Return (X, Y) of the center of cell containing provided text 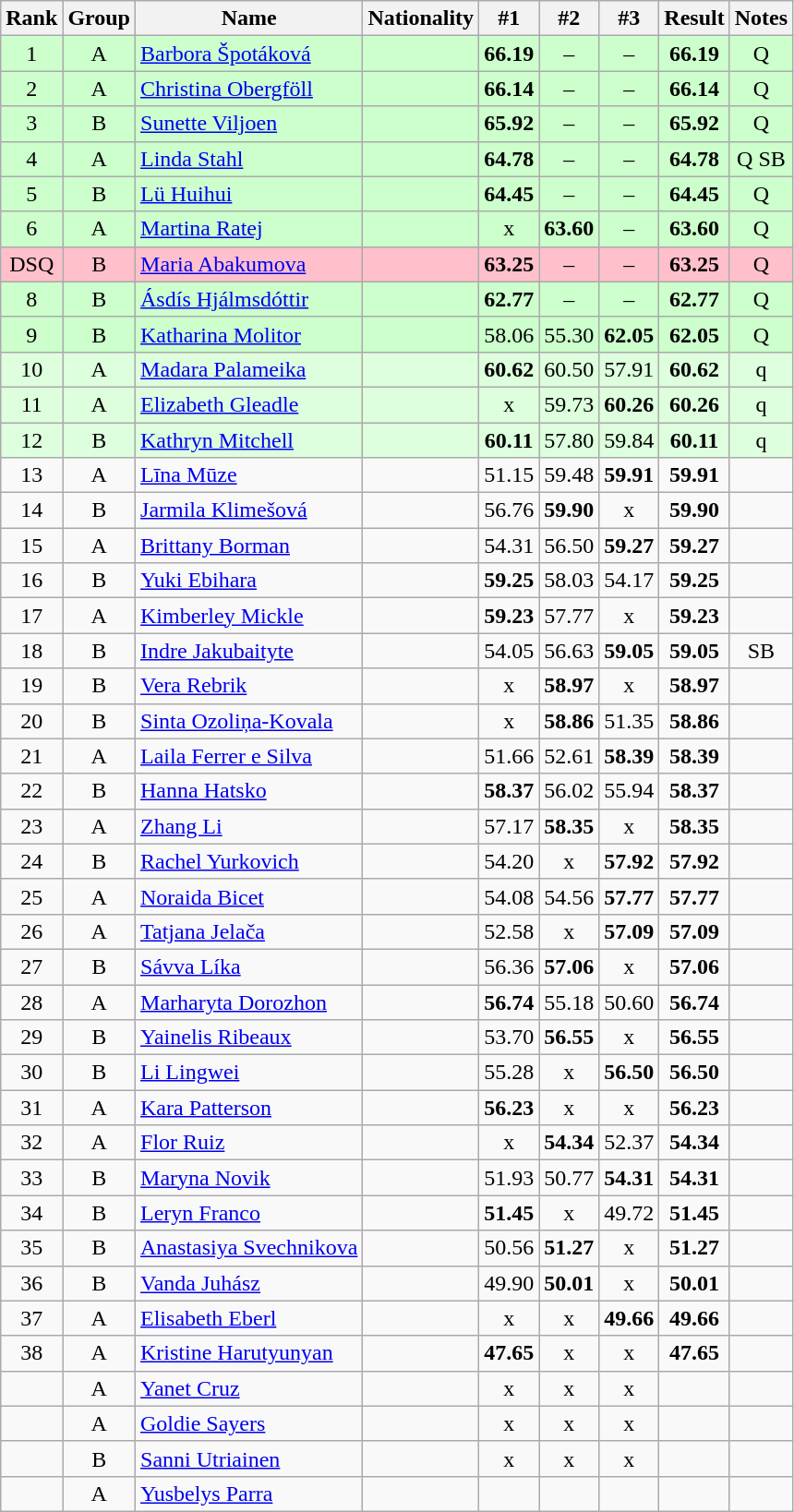
Anastasiya Svechnikova (249, 1248)
49.72 (630, 1213)
59.84 (630, 440)
22 (31, 791)
Nationality (421, 18)
37 (31, 1318)
33 (31, 1178)
52.58 (510, 931)
Zhang Li (249, 826)
Yusbelys Parra (249, 1494)
8 (31, 299)
55.30 (569, 334)
49.90 (510, 1283)
Kara Patterson (249, 1108)
Maryna Novik (249, 1178)
Līna Mūze (249, 475)
13 (31, 475)
16 (31, 581)
34 (31, 1213)
36 (31, 1283)
23 (31, 826)
29 (31, 1038)
51.35 (630, 721)
Vera Rebrik (249, 686)
54.56 (569, 896)
DSQ (31, 264)
Laila Ferrer e Silva (249, 756)
Q SB (761, 159)
55.28 (510, 1073)
52.61 (569, 756)
Lü Huihui (249, 194)
Martina Ratej (249, 229)
20 (31, 721)
14 (31, 510)
57.91 (630, 369)
18 (31, 651)
57.80 (569, 440)
56.63 (569, 651)
35 (31, 1248)
Sunette Viljoen (249, 124)
55.94 (630, 791)
#1 (510, 18)
Hanna Hatsko (249, 791)
Sinta Ozoliņa-Kovala (249, 721)
Yuki Ebihara (249, 581)
Group (100, 18)
55.18 (569, 1002)
Yainelis Ribeaux (249, 1038)
Elizabeth Gleadle (249, 404)
32 (31, 1143)
11 (31, 404)
17 (31, 616)
6 (31, 229)
Tatjana Jelača (249, 931)
54.05 (510, 651)
5 (31, 194)
60.50 (569, 369)
25 (31, 896)
51.66 (510, 756)
12 (31, 440)
50.60 (630, 1002)
1 (31, 54)
50.56 (510, 1248)
Kristine Harutyunyan (249, 1353)
54.08 (510, 896)
26 (31, 931)
3 (31, 124)
Katharina Molitor (249, 334)
4 (31, 159)
51.15 (510, 475)
56.02 (569, 791)
27 (31, 966)
19 (31, 686)
Goldie Sayers (249, 1423)
Maria Abakumova (249, 264)
54.20 (510, 861)
Rachel Yurkovich (249, 861)
31 (31, 1108)
59.48 (569, 475)
Noraida Bicet (249, 896)
Jarmila Klimešová (249, 510)
#2 (569, 18)
#3 (630, 18)
Sávva Líka (249, 966)
Indre Jakubaityte (249, 651)
Christina Obergföll (249, 89)
Brittany Borman (249, 546)
9 (31, 334)
58.06 (510, 334)
58.03 (569, 581)
15 (31, 546)
Li Lingwei (249, 1073)
59.73 (569, 404)
56.76 (510, 510)
Notes (761, 18)
SB (761, 651)
Rank (31, 18)
Yanet Cruz (249, 1388)
53.70 (510, 1038)
Result (694, 18)
28 (31, 1002)
21 (31, 756)
Madara Palameika (249, 369)
54.17 (630, 581)
Sanni Utriainen (249, 1458)
Name (249, 18)
Linda Stahl (249, 159)
Elisabeth Eberl (249, 1318)
Vanda Juhász (249, 1283)
50.77 (569, 1178)
10 (31, 369)
24 (31, 861)
Leryn Franco (249, 1213)
30 (31, 1073)
Barbora Špotáková (249, 54)
2 (31, 89)
Ásdís Hjálmsdóttir (249, 299)
Marharyta Dorozhon (249, 1002)
52.37 (630, 1143)
Kathryn Mitchell (249, 440)
57.17 (510, 826)
51.93 (510, 1178)
Kimberley Mickle (249, 616)
Flor Ruiz (249, 1143)
56.36 (510, 966)
38 (31, 1353)
